Return (X, Y) of the center of cell containing provided text 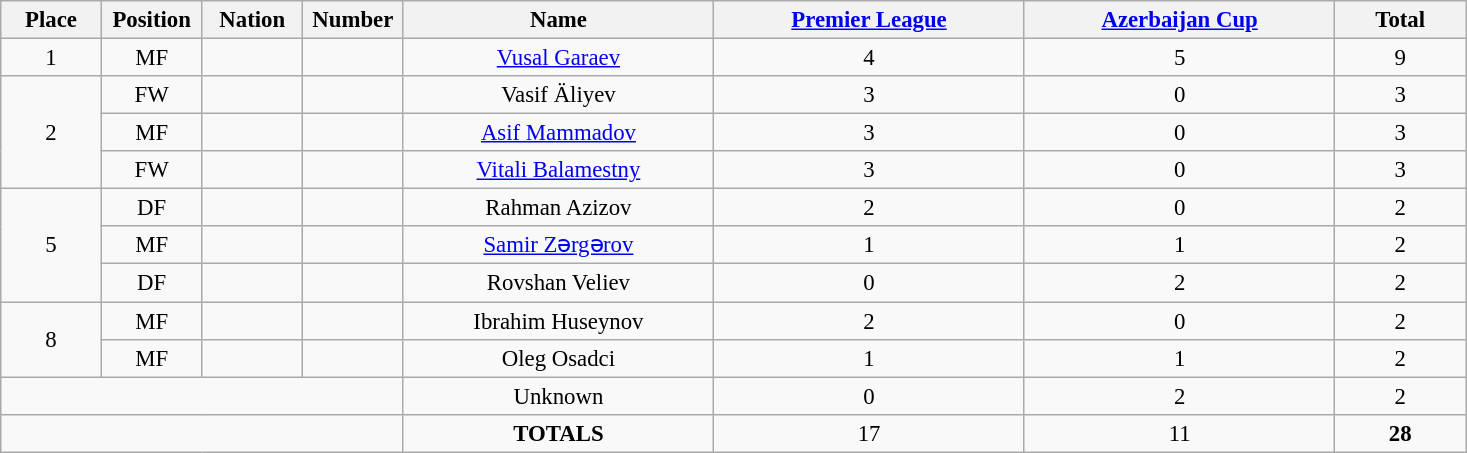
TOTALS (558, 433)
Place (52, 20)
Name (558, 20)
Rahman Azizov (558, 208)
4 (870, 58)
Position (152, 20)
Unknown (558, 396)
8 (52, 340)
Vitali Balamestny (558, 170)
Ibrahim Huseynov (558, 321)
11 (1180, 433)
Samir Zərgərov (558, 245)
Number (354, 20)
Nation (252, 20)
Vasif Äliyev (558, 95)
Premier League (870, 20)
Azerbaijan Cup (1180, 20)
Vusal Garaev (558, 58)
Oleg Osadci (558, 358)
Rovshan Veliev (558, 283)
Total (1400, 20)
9 (1400, 58)
28 (1400, 433)
Asif Mammadov (558, 133)
17 (870, 433)
